Output the (X, Y) coordinate of the center of the cell containing the given text.  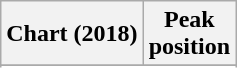
Peakposition (189, 34)
Chart (2018) (72, 34)
